For the text-containing cell, return its midpoint in (x, y) coordinate format. 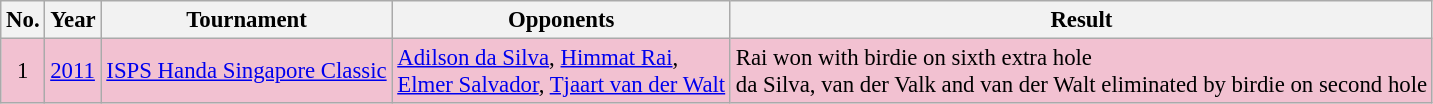
1 (23, 72)
No. (23, 20)
Adilson da Silva, Himmat Rai, Elmer Salvador, Tjaart van der Walt (562, 72)
Rai won with birdie on sixth extra holeda Silva, van der Valk and van der Walt eliminated by birdie on second hole (1081, 72)
ISPS Handa Singapore Classic (246, 72)
Opponents (562, 20)
Tournament (246, 20)
Result (1081, 20)
2011 (73, 72)
Year (73, 20)
